Return the (X, Y) coordinate for the center point of the cell that contains the specified text.  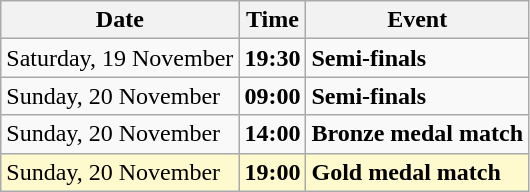
Bronze medal match (418, 134)
19:30 (272, 58)
Date (120, 20)
09:00 (272, 96)
19:00 (272, 172)
Gold medal match (418, 172)
Saturday, 19 November (120, 58)
Time (272, 20)
14:00 (272, 134)
Event (418, 20)
